Provide the (x, y) coordinate of the cell's center where the given text is located.  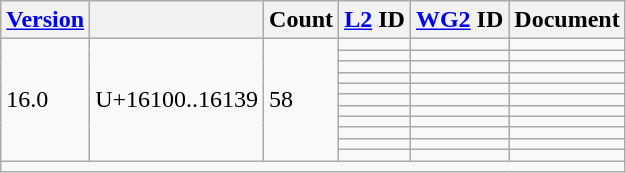
U+16100..16139 (177, 100)
L2 ID (375, 20)
Document (567, 20)
Count (302, 20)
58 (302, 100)
16.0 (46, 100)
Version (46, 20)
WG2 ID (459, 20)
